Return [x, y] of the center of cell containing provided text 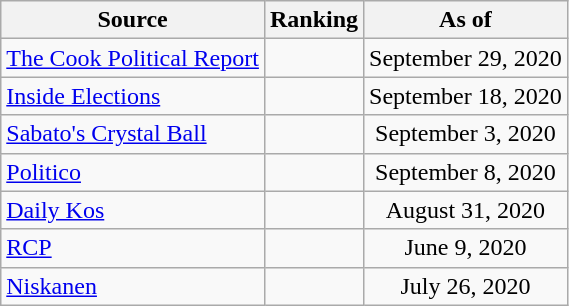
RCP [133, 248]
The Cook Political Report [133, 58]
July 26, 2020 [466, 286]
September 18, 2020 [466, 96]
Ranking [314, 20]
As of [466, 20]
Sabato's Crystal Ball [133, 134]
September 8, 2020 [466, 172]
Source [133, 20]
Politico [133, 172]
Inside Elections [133, 96]
June 9, 2020 [466, 248]
Niskanen [133, 286]
August 31, 2020 [466, 210]
September 3, 2020 [466, 134]
September 29, 2020 [466, 58]
Daily Kos [133, 210]
